Locate the cell with the specified text and output its (x, y) center coordinate. 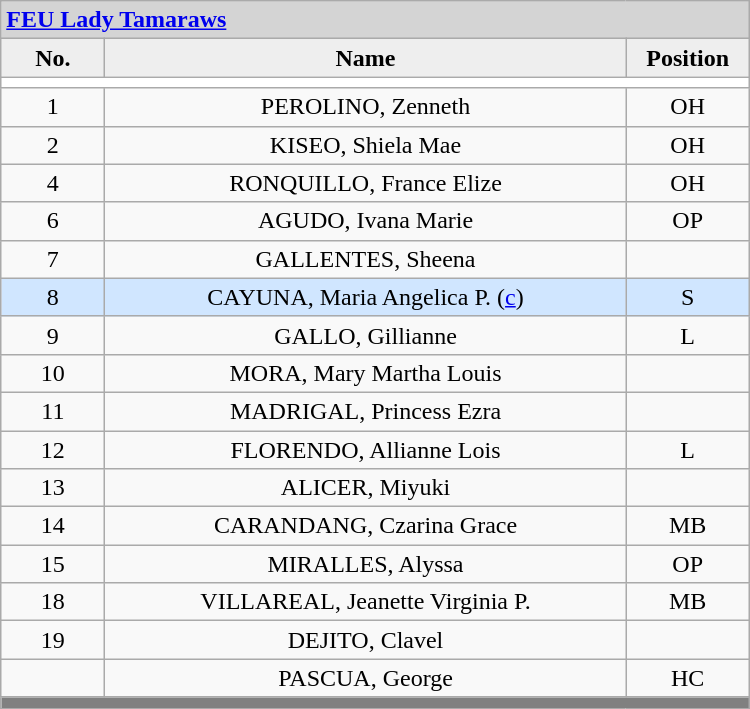
HC (688, 678)
8 (53, 297)
FEU Lady Tamaraws (375, 20)
GALLO, Gillianne (366, 335)
11 (53, 411)
PEROLINO, Zenneth (366, 107)
1 (53, 107)
RONQUILLO, France Elize (366, 183)
KISEO, Shiela Mae (366, 145)
7 (53, 259)
MORA, Mary Martha Louis (366, 373)
VILLAREAL, Jeanette Virginia P. (366, 602)
CAYUNA, Maria Angelica P. (c) (366, 297)
CARANDANG, Czarina Grace (366, 526)
FLORENDO, Allianne Lois (366, 449)
S (688, 297)
15 (53, 564)
MADRIGAL, Princess Ezra (366, 411)
9 (53, 335)
14 (53, 526)
Name (366, 58)
DEJITO, Clavel (366, 640)
MIRALLES, Alyssa (366, 564)
6 (53, 221)
18 (53, 602)
19 (53, 640)
AGUDO, Ivana Marie (366, 221)
GALLENTES, Sheena (366, 259)
PASCUA, George (366, 678)
4 (53, 183)
ALICER, Miyuki (366, 488)
2 (53, 145)
12 (53, 449)
13 (53, 488)
No. (53, 58)
10 (53, 373)
Position (688, 58)
